Output the (X, Y) coordinate of the center of the cell containing the given text.  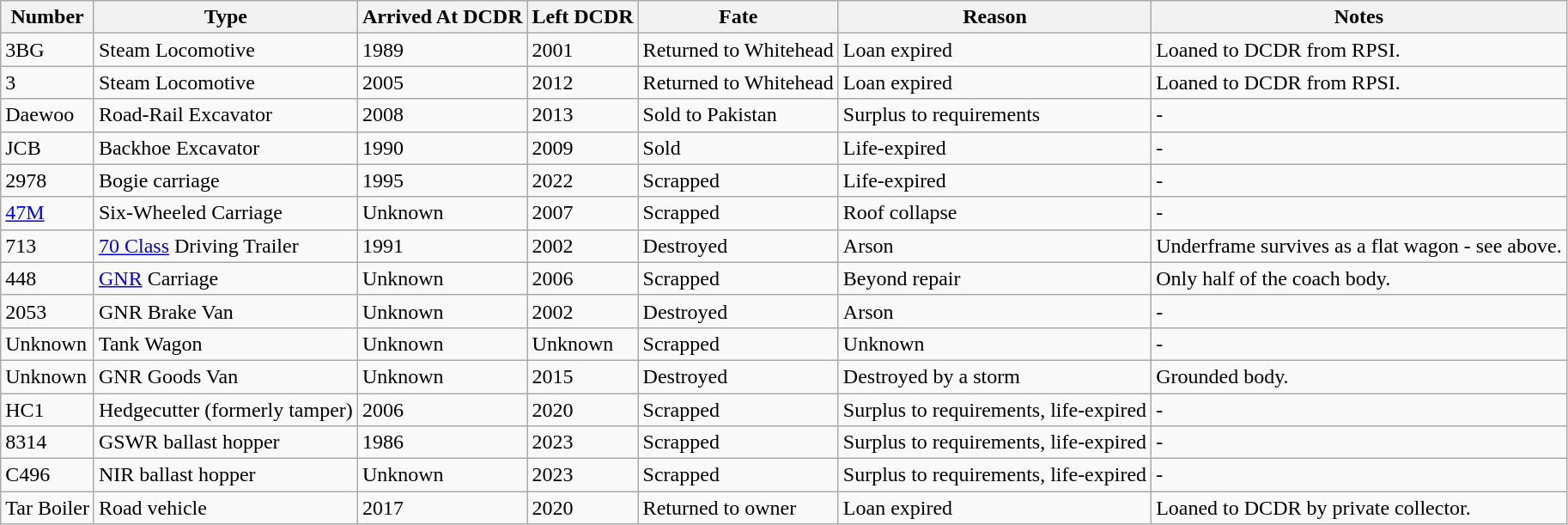
8314 (48, 443)
2053 (48, 311)
Tar Boiler (48, 508)
1991 (442, 246)
Destroyed by a storm (994, 376)
Number (48, 17)
JCB (48, 148)
Reason (994, 17)
Sold to Pakistan (738, 115)
NIR ballast hopper (225, 475)
2012 (582, 82)
Beyond repair (994, 278)
Arrived At DCDR (442, 17)
1990 (442, 148)
3BG (48, 50)
Type (225, 17)
Hedgecutter (formerly tamper) (225, 410)
GNR Goods Van (225, 376)
Sold (738, 148)
GNR Brake Van (225, 311)
2978 (48, 180)
Six-Wheeled Carriage (225, 213)
1989 (442, 50)
2001 (582, 50)
Daewoo (48, 115)
C496 (48, 475)
Left DCDR (582, 17)
HC1 (48, 410)
70 Class Driving Trailer (225, 246)
Underframe survives as a flat wagon - see above. (1359, 246)
2015 (582, 376)
1986 (442, 443)
Surplus to requirements (994, 115)
1995 (442, 180)
448 (48, 278)
2013 (582, 115)
Road vehicle (225, 508)
Grounded body. (1359, 376)
Road-Rail Excavator (225, 115)
2005 (442, 82)
Loaned to DCDR by private collector. (1359, 508)
Fate (738, 17)
2022 (582, 180)
2007 (582, 213)
2009 (582, 148)
2017 (442, 508)
Returned to owner (738, 508)
2008 (442, 115)
Backhoe Excavator (225, 148)
GNR Carriage (225, 278)
Only half of the coach body. (1359, 278)
Tank Wagon (225, 344)
47M (48, 213)
713 (48, 246)
Roof collapse (994, 213)
Notes (1359, 17)
GSWR ballast hopper (225, 443)
3 (48, 82)
Bogie carriage (225, 180)
